Output the (x, y) coordinate of the center of the cell containing the given text.  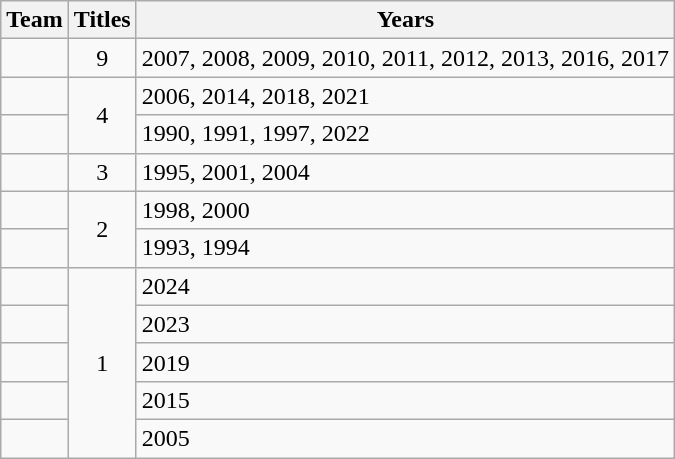
Years (405, 20)
1998, 2000 (405, 210)
2 (102, 229)
2007, 2008, 2009, 2010, 2011, 2012, 2013, 2016, 2017 (405, 58)
2005 (405, 438)
2023 (405, 324)
3 (102, 172)
1990, 1991, 1997, 2022 (405, 134)
2024 (405, 286)
2015 (405, 400)
Team (35, 20)
9 (102, 58)
1995, 2001, 2004 (405, 172)
1993, 1994 (405, 248)
2006, 2014, 2018, 2021 (405, 96)
4 (102, 115)
1 (102, 362)
2019 (405, 362)
Titles (102, 20)
